Identify which cell holds the provided text, then report its [x, y] central coordinate. 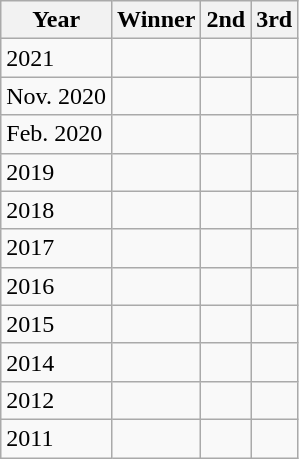
3rd [274, 20]
2018 [56, 210]
2012 [56, 400]
2016 [56, 286]
2021 [56, 58]
2011 [56, 438]
2015 [56, 324]
Feb. 2020 [56, 134]
Nov. 2020 [56, 96]
Winner [156, 20]
2nd [226, 20]
2019 [56, 172]
Year [56, 20]
2014 [56, 362]
2017 [56, 248]
